Search for the cell housing the specified text and yield its [X, Y] center coordinate. 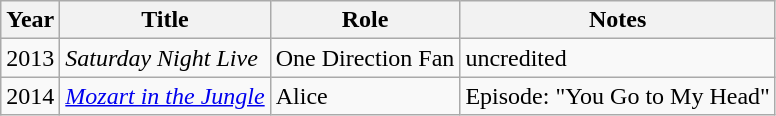
2013 [30, 58]
uncredited [618, 58]
Mozart in the Jungle [165, 96]
One Direction Fan [365, 58]
2014 [30, 96]
Notes [618, 20]
Role [365, 20]
Alice [365, 96]
Episode: "You Go to My Head" [618, 96]
Saturday Night Live [165, 58]
Year [30, 20]
Title [165, 20]
